Search for the cell housing the specified text and yield its [X, Y] center coordinate. 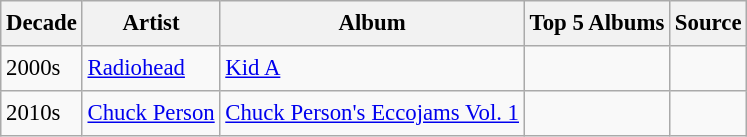
Top 5 Albums [596, 24]
Radiohead [151, 68]
2000s [42, 68]
2010s [42, 114]
Album [372, 24]
Chuck Person [151, 114]
Artist [151, 24]
Chuck Person's Eccojams Vol. 1 [372, 114]
Source [708, 24]
Decade [42, 24]
Kid A [372, 68]
